Scan for the cell matching the given text and deliver its [x, y] coordinate at center. 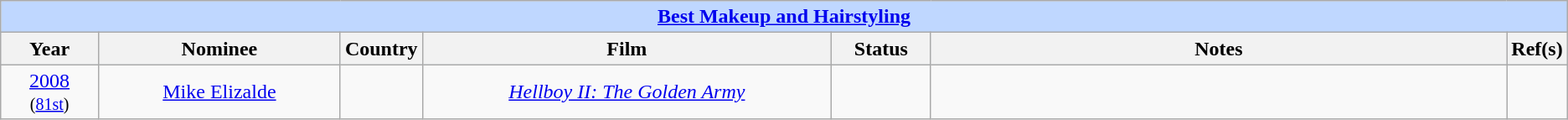
Country [381, 49]
Nominee [219, 49]
Hellboy II: The Golden Army [627, 92]
Best Makeup and Hairstyling [784, 17]
Film [627, 49]
Mike Elizalde [219, 92]
Ref(s) [1537, 49]
Status [881, 49]
2008(81st) [50, 92]
Notes [1219, 49]
Year [50, 49]
